From the cell containing the given text, extract its center point as (X, Y) coordinate. 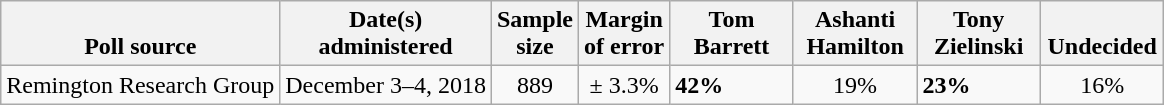
Remington Research Group (140, 85)
42% (732, 85)
23% (979, 85)
Samplesize (534, 34)
Marginof error (624, 34)
Undecided (1102, 34)
19% (855, 85)
TonyZielinski (979, 34)
Date(s)administered (386, 34)
Poll source (140, 34)
16% (1102, 85)
December 3–4, 2018 (386, 85)
± 3.3% (624, 85)
AshantiHamilton (855, 34)
889 (534, 85)
TomBarrett (732, 34)
